Pinpoint the cell where the given text exists, returning its [x, y] midpoint coordinate. 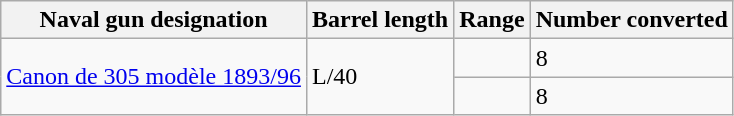
Canon de 305 modèle 1893/96 [154, 77]
Barrel length [380, 20]
L/40 [380, 77]
Number converted [632, 20]
Naval gun designation [154, 20]
Range [492, 20]
